Locate the cell with the specified text and output its (X, Y) center coordinate. 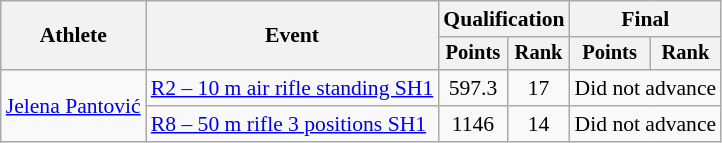
Event (292, 36)
17 (539, 88)
Jelena Pantović (74, 106)
R8 – 50 m rifle 3 positions SH1 (292, 124)
Qualification (504, 19)
14 (539, 124)
597.3 (472, 88)
R2 – 10 m air rifle standing SH1 (292, 88)
Athlete (74, 36)
1146 (472, 124)
Final (646, 19)
